From the cell containing the given text, extract its center point as [X, Y] coordinate. 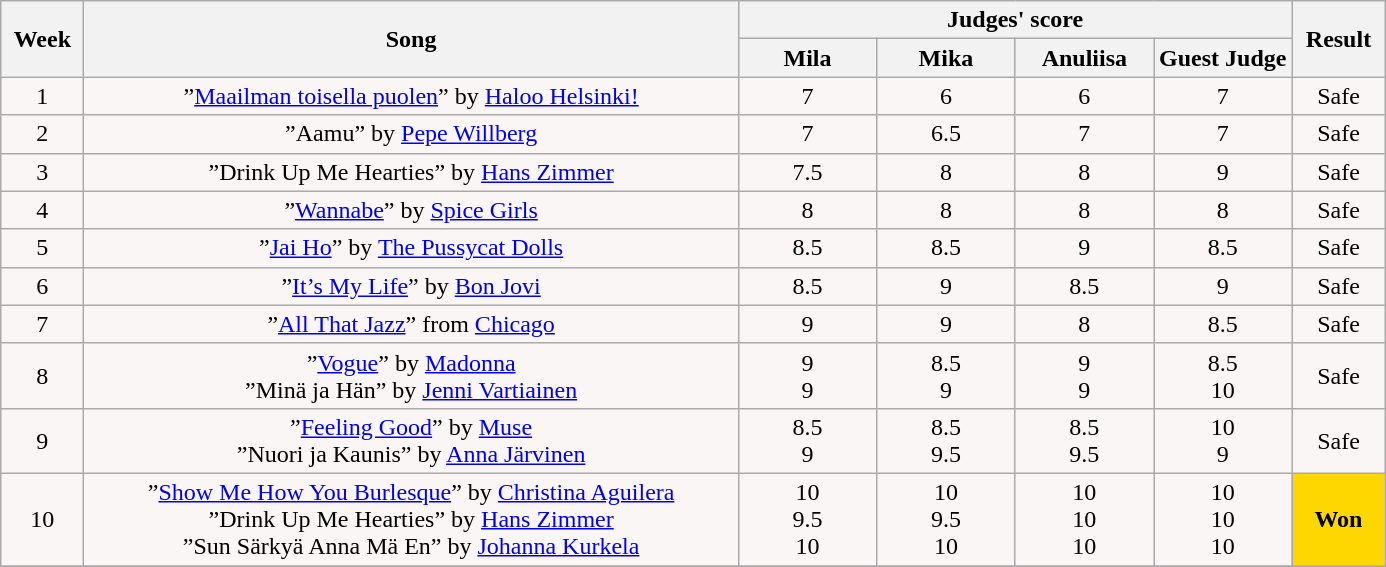
”It’s My Life” by Bon Jovi [411, 286]
3 [42, 172]
Mila [807, 58]
5 [42, 248]
”Drink Up Me Hearties” by Hans Zimmer [411, 172]
10 [42, 519]
Result [1338, 39]
1 [42, 96]
”Vogue” by Madonna”Minä ja Hän” by Jenni Vartiainen [411, 376]
”Jai Ho” by The Pussycat Dolls [411, 248]
7.5 [807, 172]
”Show Me How You Burlesque” by Christina Aguilera”Drink Up Me Hearties” by Hans Zimmer”Sun Särkyä Anna Mä En” by Johanna Kurkela [411, 519]
Week [42, 39]
Guest Judge [1223, 58]
”Feeling Good” by Muse”Nuori ja Kaunis” by Anna Järvinen [411, 440]
6.5 [946, 134]
8.510 [1223, 376]
4 [42, 210]
Anuliisa [1084, 58]
”Wannabe” by Spice Girls [411, 210]
2 [42, 134]
”Maailman toisella puolen” by Haloo Helsinki! [411, 96]
109 [1223, 440]
”All That Jazz” from Chicago [411, 324]
Judges' score [1015, 20]
”Aamu” by Pepe Willberg [411, 134]
Mika [946, 58]
Won [1338, 519]
Song [411, 39]
